Provide the [X, Y] coordinate of the cell's center where the given text is located.  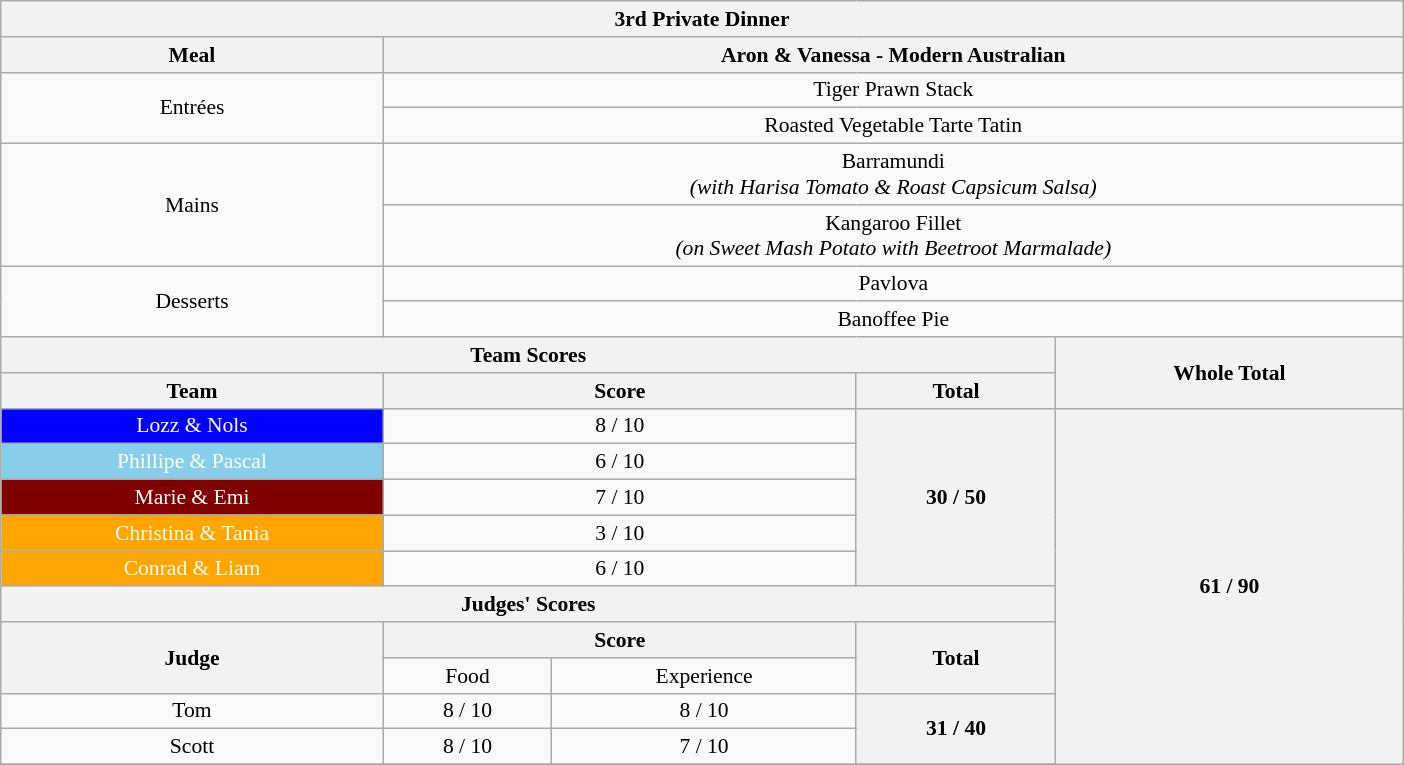
Lozz & Nols [192, 426]
Judges' Scores [528, 605]
61 / 90 [1230, 586]
Desserts [192, 302]
30 / 50 [956, 497]
Mains [192, 205]
Kangaroo Fillet(on Sweet Mash Potato with Beetroot Marmalade) [893, 236]
Judge [192, 658]
3rd Private Dinner [702, 19]
31 / 40 [956, 728]
Aron & Vanessa - Modern Australian [893, 55]
Conrad & Liam [192, 569]
Tom [192, 711]
Whole Total [1230, 372]
Team [192, 391]
Team Scores [528, 355]
Christina & Tania [192, 533]
Tiger Prawn Stack [893, 90]
Food [467, 676]
Experience [704, 676]
Banoffee Pie [893, 320]
3 / 10 [620, 533]
Roasted Vegetable Tarte Tatin [893, 126]
Phillipe & Pascal [192, 462]
Meal [192, 55]
Pavlova [893, 284]
Barramundi(with Harisa Tomato & Roast Capsicum Salsa) [893, 174]
Entrées [192, 108]
Marie & Emi [192, 498]
Scott [192, 747]
